Detect which cell encompasses the target text, then output its [x, y] center coordinate. 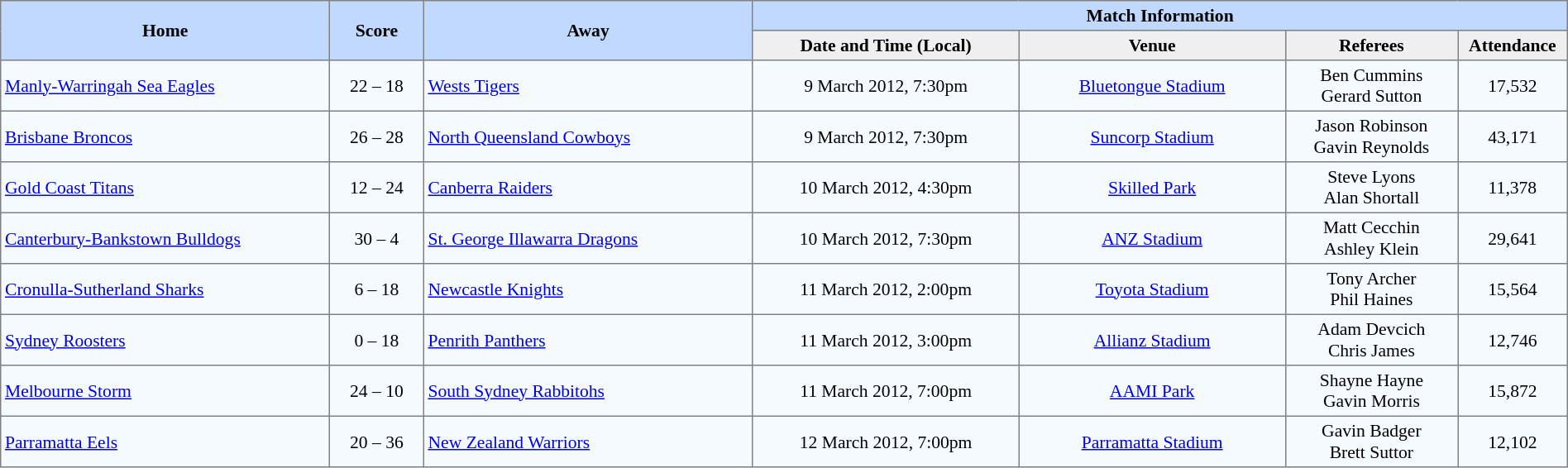
11 March 2012, 3:00pm [886, 340]
Score [377, 31]
11 March 2012, 7:00pm [886, 391]
Skilled Park [1152, 188]
Wests Tigers [588, 86]
0 – 18 [377, 340]
29,641 [1513, 238]
Jason RobinsonGavin Reynolds [1371, 136]
10 March 2012, 4:30pm [886, 188]
South Sydney Rabbitohs [588, 391]
Steve LyonsAlan Shortall [1371, 188]
Matt CecchinAshley Klein [1371, 238]
11,378 [1513, 188]
26 – 28 [377, 136]
Adam DevcichChris James [1371, 340]
12 – 24 [377, 188]
Canterbury-Bankstown Bulldogs [165, 238]
Parramatta Stadium [1152, 442]
AAMI Park [1152, 391]
New Zealand Warriors [588, 442]
15,872 [1513, 391]
Bluetongue Stadium [1152, 86]
Newcastle Knights [588, 289]
30 – 4 [377, 238]
Brisbane Broncos [165, 136]
24 – 10 [377, 391]
12,102 [1513, 442]
6 – 18 [377, 289]
Venue [1152, 45]
11 March 2012, 2:00pm [886, 289]
Sydney Roosters [165, 340]
North Queensland Cowboys [588, 136]
22 – 18 [377, 86]
43,171 [1513, 136]
12 March 2012, 7:00pm [886, 442]
Home [165, 31]
Ben CumminsGerard Sutton [1371, 86]
15,564 [1513, 289]
Gold Coast Titans [165, 188]
Suncorp Stadium [1152, 136]
Match Information [1159, 16]
17,532 [1513, 86]
Canberra Raiders [588, 188]
St. George Illawarra Dragons [588, 238]
20 – 36 [377, 442]
Parramatta Eels [165, 442]
Referees [1371, 45]
Manly-Warringah Sea Eagles [165, 86]
Tony ArcherPhil Haines [1371, 289]
Allianz Stadium [1152, 340]
ANZ Stadium [1152, 238]
Away [588, 31]
Toyota Stadium [1152, 289]
Melbourne Storm [165, 391]
Penrith Panthers [588, 340]
Cronulla-Sutherland Sharks [165, 289]
12,746 [1513, 340]
Shayne HayneGavin Morris [1371, 391]
Gavin BadgerBrett Suttor [1371, 442]
Date and Time (Local) [886, 45]
10 March 2012, 7:30pm [886, 238]
Attendance [1513, 45]
